Return the [x, y] coordinate for the center point of the cell that contains the specified text.  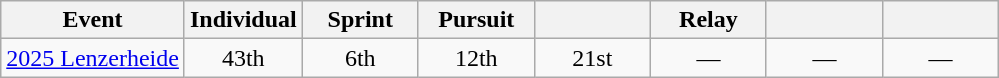
6th [360, 58]
2025 Lenzerheide [93, 58]
Individual [243, 20]
Event [93, 20]
43th [243, 58]
12th [476, 58]
Sprint [360, 20]
Pursuit [476, 20]
Relay [708, 20]
21st [592, 58]
